Extract the (X, Y) coordinate from the center of the cell holding the provided text.  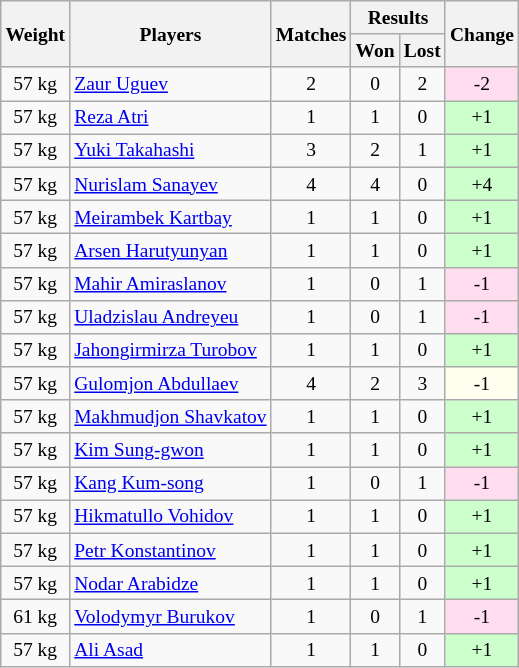
Weight (36, 34)
Kim Sung-gwon (171, 450)
Volodymyr Burukov (171, 616)
Petr Konstantinov (171, 550)
Makhmudjon Shavkatov (171, 416)
Reza Atri (171, 118)
Ali Asad (171, 650)
Lost (422, 50)
Arsen Harutyunyan (171, 250)
Change (482, 34)
Meirambek Kartbay (171, 216)
Mahir Amiraslanov (171, 284)
Zaur Uguev (171, 84)
Yuki Takahashi (171, 150)
61 kg (36, 616)
Hikmatullo Vohidov (171, 516)
Jahongirmirza Turobov (171, 350)
Nodar Arabidze (171, 584)
Matches (311, 34)
Won (375, 50)
+4 (482, 184)
Players (171, 34)
-2 (482, 84)
Uladzislau Andreyeu (171, 316)
Kang Kum-song (171, 484)
Nurislam Sanayev (171, 184)
Gulomjon Abdullaev (171, 384)
Results (398, 18)
